Output the (x, y) coordinate of the center of the cell containing the given text.  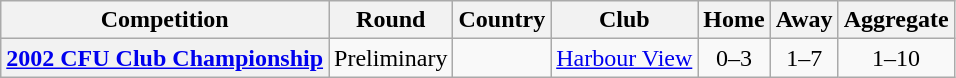
1–10 (896, 58)
2002 CFU Club Championship (165, 58)
Round (391, 20)
1–7 (804, 58)
Competition (165, 20)
Harbour View (624, 58)
Country (502, 20)
Club (624, 20)
Preliminary (391, 58)
0–3 (734, 58)
Aggregate (896, 20)
Home (734, 20)
Away (804, 20)
